Detect which cell encompasses the target text, then output its (X, Y) center coordinate. 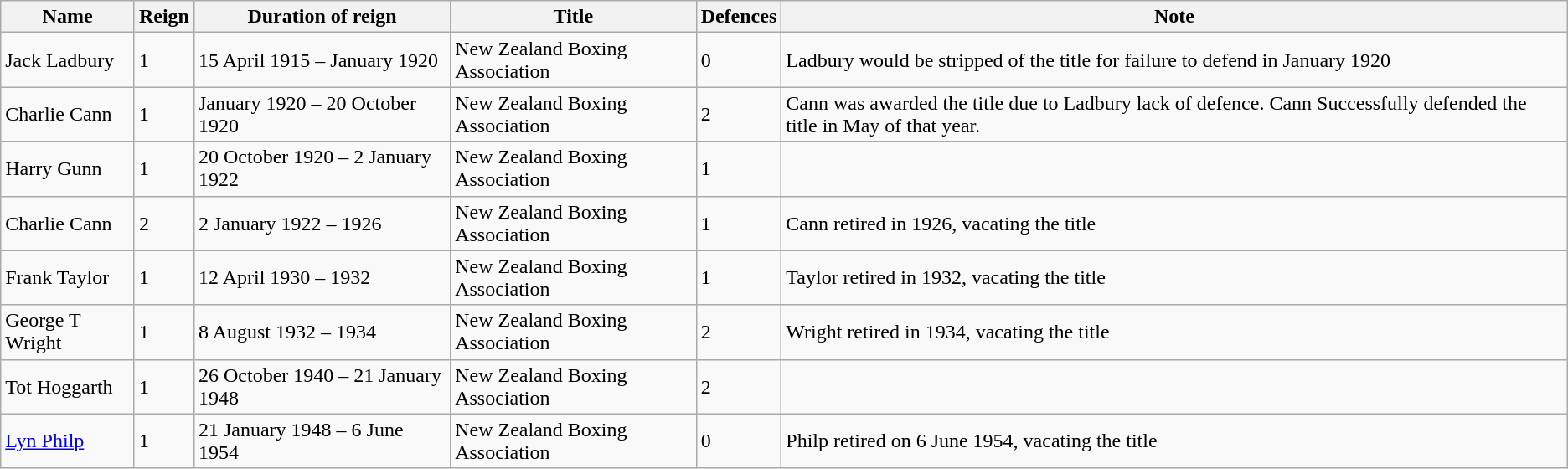
Duration of reign (322, 17)
George T Wright (68, 332)
Philp retired on 6 June 1954, vacating the title (1174, 441)
21 January 1948 – 6 June 1954 (322, 441)
Harry Gunn (68, 169)
12 April 1930 – 1932 (322, 278)
Title (573, 17)
Cann retired in 1926, vacating the title (1174, 223)
2 January 1922 – 1926 (322, 223)
20 October 1920 – 2 January 1922 (322, 169)
Jack Ladbury (68, 60)
15 April 1915 – January 1920 (322, 60)
Wright retired in 1934, vacating the title (1174, 332)
26 October 1940 – 21 January 1948 (322, 387)
January 1920 – 20 October 1920 (322, 114)
Ladbury would be stripped of the title for failure to defend in January 1920 (1174, 60)
Lyn Philp (68, 441)
Name (68, 17)
Cann was awarded the title due to Ladbury lack of defence. Cann Successfully defended the title in May of that year. (1174, 114)
Defences (739, 17)
Tot Hoggarth (68, 387)
Note (1174, 17)
Taylor retired in 1932, vacating the title (1174, 278)
8 August 1932 – 1934 (322, 332)
Reign (164, 17)
Frank Taylor (68, 278)
